Identify which cell holds the provided text, then report its (X, Y) central coordinate. 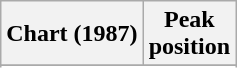
Chart (1987) (72, 34)
Peakposition (189, 34)
